Return (X, Y) of the center of cell containing provided text 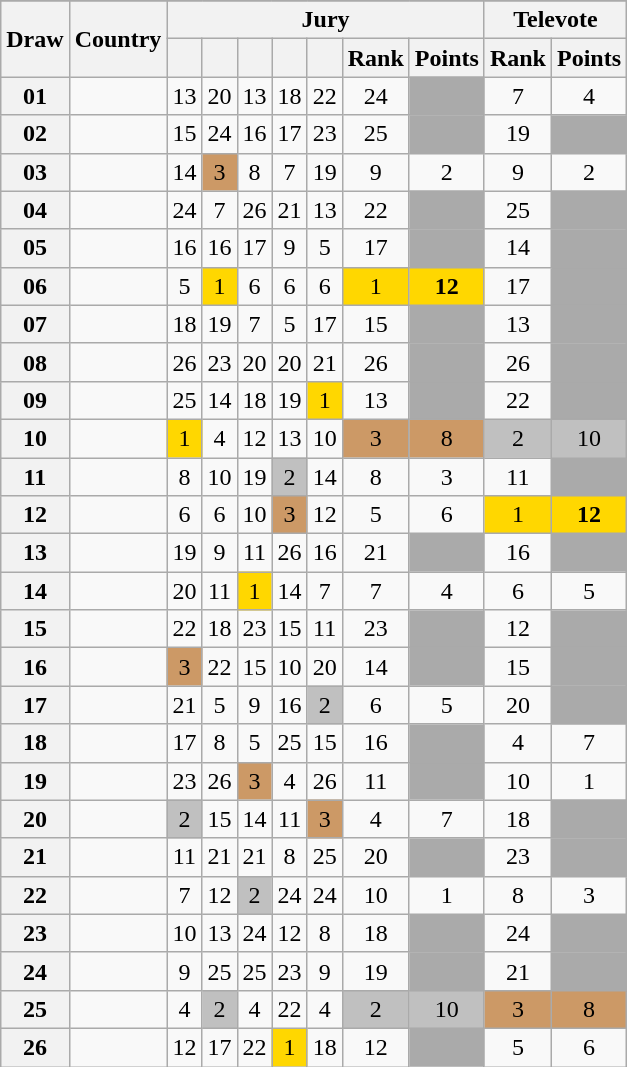
Televote (555, 20)
03 (35, 172)
Country (118, 39)
01 (35, 96)
05 (35, 248)
04 (35, 210)
Jury (326, 20)
09 (35, 400)
07 (35, 324)
02 (35, 134)
08 (35, 362)
Draw (35, 39)
06 (35, 286)
